Output the [X, Y] coordinate of the center of the cell containing the given text.  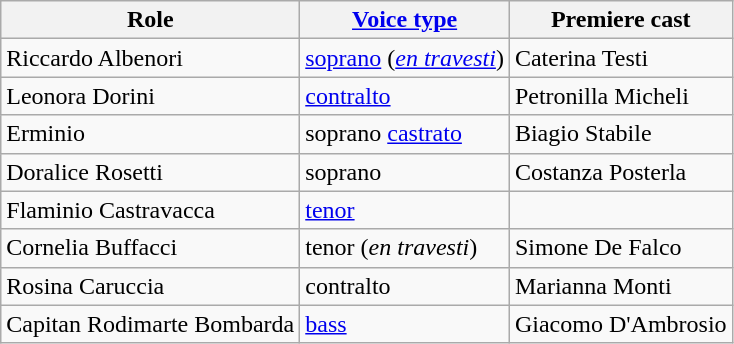
Giacomo D'Ambrosio [620, 324]
Capitan Rodimarte Bombarda [150, 324]
Role [150, 20]
Costanza Posterla [620, 172]
bass [405, 324]
Doralice Rosetti [150, 172]
Biagio Stabile [620, 134]
Erminio [150, 134]
Flaminio Castravacca [150, 210]
Rosina Caruccia [150, 286]
Marianna Monti [620, 286]
Premiere cast [620, 20]
Simone De Falco [620, 248]
Leonora Dorini [150, 96]
Petronilla Micheli [620, 96]
tenor (en travesti) [405, 248]
Riccardo Albenori [150, 58]
soprano [405, 172]
Voice type [405, 20]
soprano (en travesti) [405, 58]
tenor [405, 210]
Cornelia Buffacci [150, 248]
Caterina Testi [620, 58]
soprano castrato [405, 134]
